Search for the cell housing the specified text and yield its (X, Y) center coordinate. 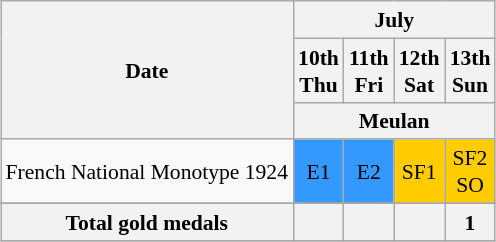
10thThu (318, 70)
SF1 (420, 171)
July (394, 20)
E2 (369, 171)
13thSun (470, 70)
SF2SO (470, 171)
11thFri (369, 70)
1 (470, 222)
Total gold medals (147, 222)
E1 (318, 171)
Meulan (394, 120)
French National Monotype 1924 (147, 171)
12thSat (420, 70)
Date (147, 70)
